Return the [x, y] coordinate for the center point of the cell that contains the specified text.  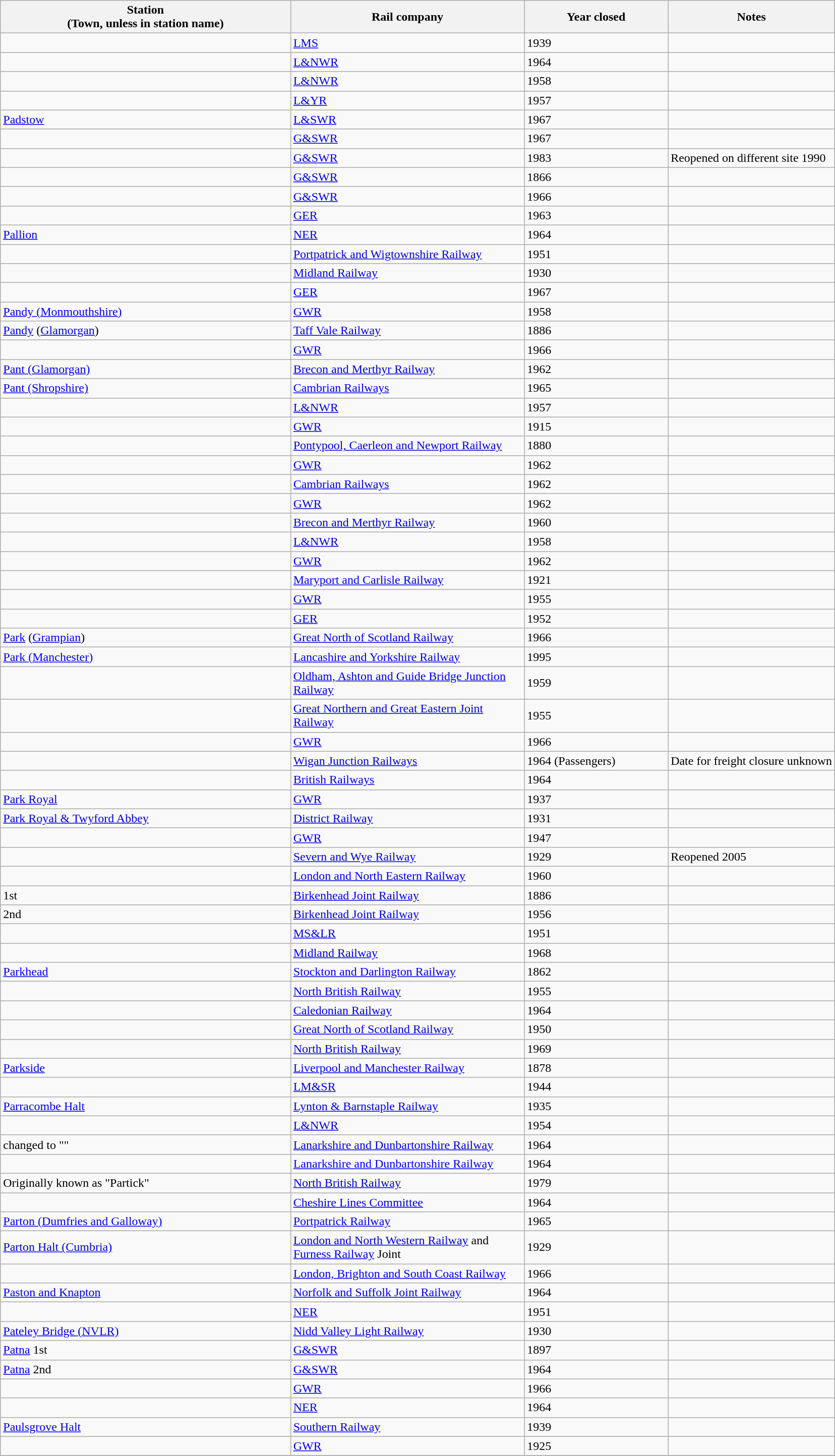
Stockton and Darlington Railway [407, 972]
Parton (Dumfries and Galloway) [145, 1222]
1979 [596, 1183]
Pateley Bridge (NVLR) [145, 1331]
Southern Railway [407, 1427]
1937 [596, 799]
1969 [596, 1049]
1880 [596, 446]
1947 [596, 837]
District Railway [407, 818]
Portpatrick and Wigtownshire Railway [407, 254]
1921 [596, 580]
Nidd Valley Light Railway [407, 1331]
Date for freight closure unknown [751, 761]
1952 [596, 619]
Wigan Junction Railways [407, 761]
Pant (Glamorgan) [145, 369]
MS&LR [407, 934]
1935 [596, 1106]
Severn and Wye Railway [407, 857]
Parracombe Halt [145, 1106]
L&SWR [407, 119]
British Railways [407, 780]
Liverpool and Manchester Railway [407, 1068]
1st [145, 895]
Cheshire Lines Committee [407, 1202]
Lynton & Barnstaple Railway [407, 1106]
Year closed [596, 17]
Station(Town, unless in station name) [145, 17]
LM&SR [407, 1087]
1956 [596, 915]
Reopened 2005 [751, 857]
Paulsgrove Halt [145, 1427]
1866 [596, 177]
1954 [596, 1125]
Notes [751, 17]
Maryport and Carlisle Railway [407, 580]
1963 [596, 215]
Pandy (Monmouthshire) [145, 312]
Norfolk and Suffolk Joint Railway [407, 1293]
Parkhead [145, 972]
Caledonian Railway [407, 1010]
Patna 1st [145, 1350]
1931 [596, 818]
Lancashire and Yorkshire Railway [407, 657]
Park (Grampian) [145, 638]
Portpatrick Railway [407, 1222]
London and North Western Railway and Furness Railway Joint [407, 1247]
1878 [596, 1068]
1944 [596, 1087]
L&YR [407, 100]
1897 [596, 1350]
LMS [407, 43]
London and North Eastern Railway [407, 876]
1862 [596, 972]
1950 [596, 1029]
1995 [596, 657]
Park Royal & Twyford Abbey [145, 818]
1959 [596, 683]
London, Brighton and South Coast Railway [407, 1273]
Rail company [407, 17]
changed to "" [145, 1144]
Parkside [145, 1068]
Park Royal [145, 799]
1968 [596, 953]
Park (Manchester) [145, 657]
Oldham, Ashton and Guide Bridge Junction Railway [407, 683]
Pontypool, Caerleon and Newport Railway [407, 446]
1925 [596, 1446]
Paston and Knapton [145, 1293]
1983 [596, 158]
Great Northern and Great Eastern Joint Railway [407, 716]
2nd [145, 915]
Reopened on different site 1990 [751, 158]
Originally known as "Partick" [145, 1183]
Pant (Shropshire) [145, 388]
Pallion [145, 234]
Parton Halt (Cumbria) [145, 1247]
1915 [596, 427]
1964 (Passengers) [596, 761]
Padstow [145, 119]
Patna 2nd [145, 1369]
Taff Vale Railway [407, 331]
Pandy (Glamorgan) [145, 331]
